For the text-containing cell, return its midpoint in [X, Y] coordinate format. 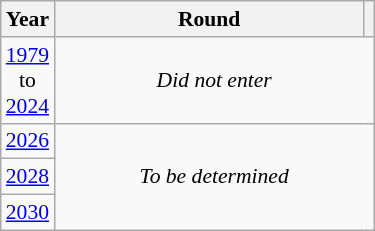
Year [28, 19]
1979to2024 [28, 80]
Round [209, 19]
To be determined [214, 176]
2030 [28, 213]
2026 [28, 141]
2028 [28, 177]
Did not enter [214, 80]
